Capture the cell that displays the provided text and extract its [X, Y] central coordinate. 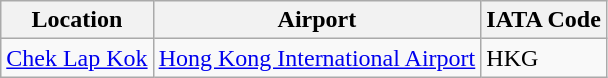
Chek Lap Kok [77, 58]
Location [77, 20]
Hong Kong International Airport [317, 58]
Airport [317, 20]
IATA Code [544, 20]
HKG [544, 58]
